Extract the (X, Y) coordinate from the center of the cell holding the provided text.  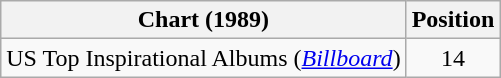
Position (453, 20)
14 (453, 58)
Chart (1989) (204, 20)
US Top Inspirational Albums (Billboard) (204, 58)
